Scan for the cell matching the given text and deliver its (x, y) coordinate at center. 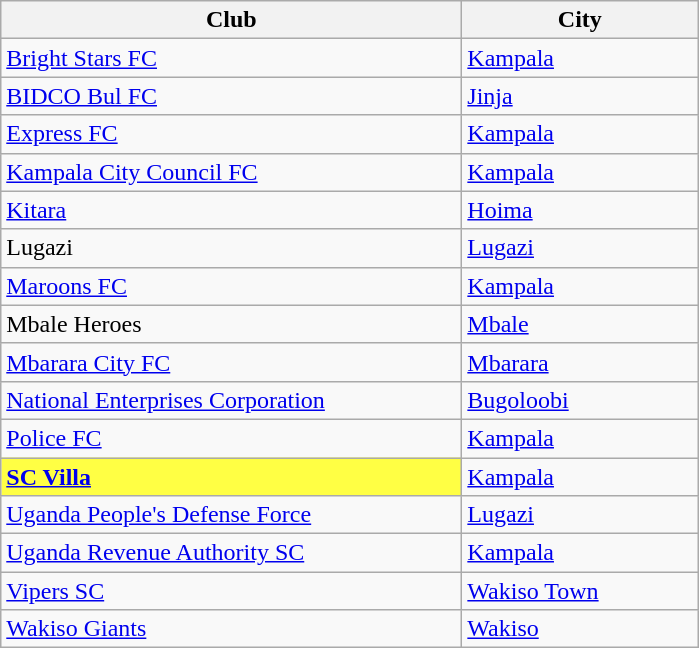
Uganda Revenue Authority SC (232, 553)
Bright Stars FC (232, 58)
Uganda People's Defense Force (232, 515)
Wakiso Town (580, 591)
Kitara (232, 210)
Hoima (580, 210)
SC Villa (232, 477)
Wakiso (580, 629)
Mbarara (580, 362)
Mbale (580, 324)
National Enterprises Corporation (232, 400)
BIDCO Bul FC (232, 96)
Vipers SC (232, 591)
Maroons FC (232, 286)
Bugoloobi (580, 400)
Club (232, 20)
Police FC (232, 438)
City (580, 20)
Wakiso Giants (232, 629)
Mbarara City FC (232, 362)
Express FC (232, 134)
Kampala City Council FC (232, 172)
Jinja (580, 96)
Mbale Heroes (232, 324)
